Search for the cell housing the specified text and yield its [x, y] center coordinate. 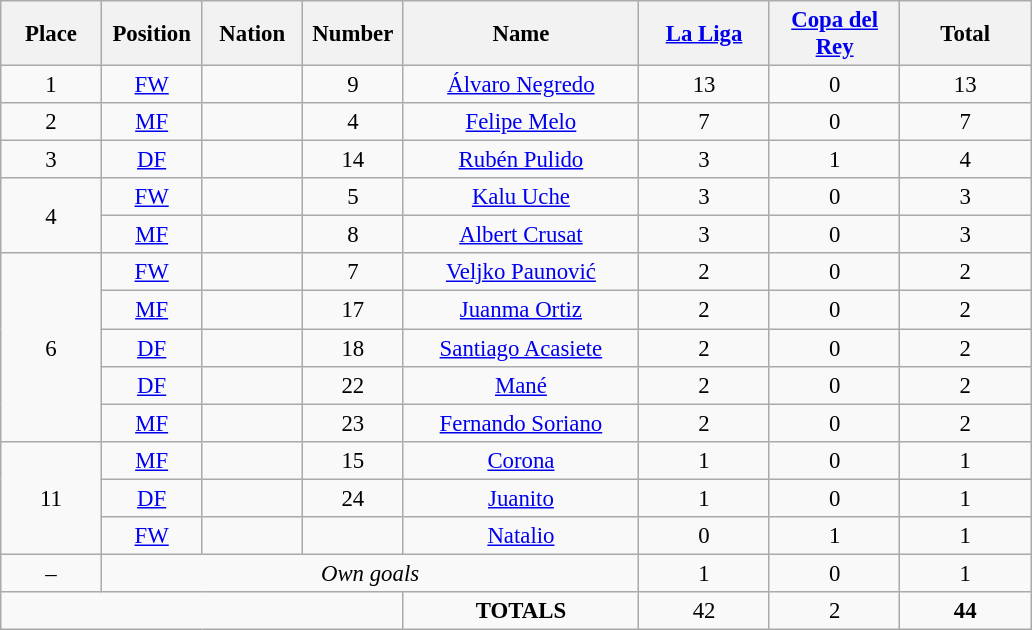
Copa del Rey [834, 34]
Name [521, 34]
Rubén Pulido [521, 160]
Corona [521, 460]
6 [52, 348]
Position [152, 34]
Santiago Acasiete [521, 348]
17 [354, 310]
5 [354, 197]
8 [354, 235]
Nation [252, 34]
La Liga [704, 34]
Number [354, 34]
Natalio [521, 536]
TOTALS [521, 611]
9 [354, 85]
15 [354, 460]
Felipe Melo [521, 122]
42 [704, 611]
Juanma Ortiz [521, 310]
24 [354, 498]
Mané [521, 385]
Place [52, 34]
Albert Crusat [521, 235]
23 [354, 423]
14 [354, 160]
44 [966, 611]
Veljko Paunović [521, 273]
Fernando Soriano [521, 423]
Own goals [370, 573]
– [52, 573]
22 [354, 385]
11 [52, 498]
Kalu Uche [521, 197]
Total [966, 34]
Álvaro Negredo [521, 85]
Juanito [521, 498]
18 [354, 348]
